Find where the given text appears and provide that cell's center as [x, y] coordinate. 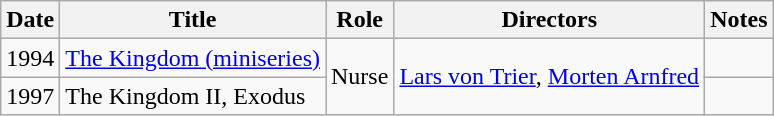
1997 [30, 96]
Directors [550, 20]
Title [193, 20]
Notes [739, 20]
Role [360, 20]
Lars von Trier, Morten Arnfred [550, 77]
Nurse [360, 77]
Date [30, 20]
1994 [30, 58]
The Kingdom II, Exodus [193, 96]
The Kingdom (miniseries) [193, 58]
